Pinpoint the cell where the given text exists, returning its [X, Y] midpoint coordinate. 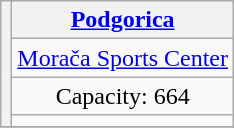
Morača Sports Center [123, 58]
Podgorica [123, 20]
Capacity: 664 [123, 96]
